Capture the cell that displays the provided text and extract its (x, y) central coordinate. 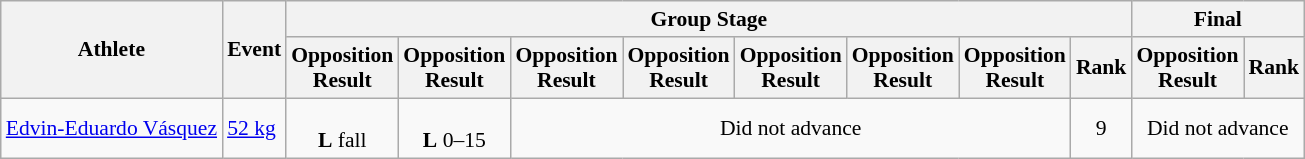
Event (254, 50)
9 (1102, 128)
Final (1218, 19)
52 kg (254, 128)
Athlete (112, 50)
L fall (342, 128)
L 0–15 (454, 128)
Group Stage (708, 19)
Edvin-Eduardo Vásquez (112, 128)
